Output the (X, Y) coordinate of the center of the cell containing the given text.  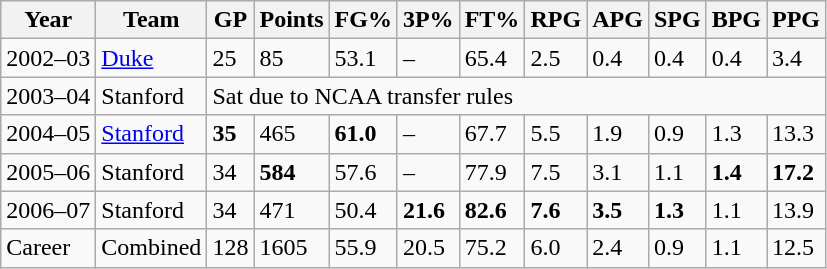
85 (292, 58)
3P% (428, 20)
1.4 (736, 172)
GP (230, 20)
7.5 (556, 172)
35 (230, 134)
5.5 (556, 134)
2005–06 (48, 172)
50.4 (363, 210)
12.5 (796, 248)
2006–07 (48, 210)
FT% (492, 20)
1.9 (618, 134)
Points (292, 20)
77.9 (492, 172)
53.1 (363, 58)
6.0 (556, 248)
APG (618, 20)
75.2 (492, 248)
17.2 (796, 172)
2.5 (556, 58)
SPG (677, 20)
57.6 (363, 172)
3.1 (618, 172)
61.0 (363, 134)
25 (230, 58)
128 (230, 248)
2002–03 (48, 58)
13.9 (796, 210)
20.5 (428, 248)
Duke (152, 58)
55.9 (363, 248)
Combined (152, 248)
584 (292, 172)
PPG (796, 20)
471 (292, 210)
FG% (363, 20)
Team (152, 20)
7.6 (556, 210)
Career (48, 248)
65.4 (492, 58)
13.3 (796, 134)
21.6 (428, 210)
3.5 (618, 210)
2003–04 (48, 96)
BPG (736, 20)
RPG (556, 20)
2004–05 (48, 134)
3.4 (796, 58)
67.7 (492, 134)
1605 (292, 248)
82.6 (492, 210)
465 (292, 134)
Sat due to NCAA transfer rules (516, 96)
2.4 (618, 248)
Year (48, 20)
